Extract the (X, Y) coordinate from the center of the cell holding the provided text.  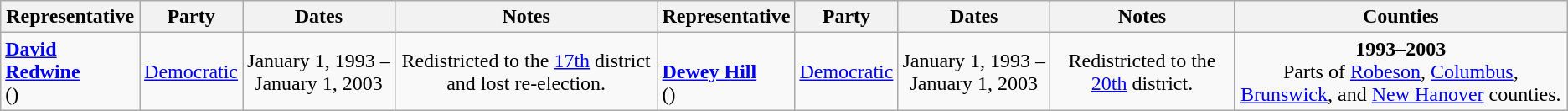
Counties (1400, 17)
1993–2003 Parts of Robeson, Columbus, Brunswick, and New Hanover counties. (1400, 71)
Redistricted to the 20th district. (1142, 71)
Dewey Hill() (726, 71)
Redistricted to the 17th district and lost re-election. (526, 71)
David Redwine() (70, 71)
